Capture the cell that displays the provided text and extract its (X, Y) central coordinate. 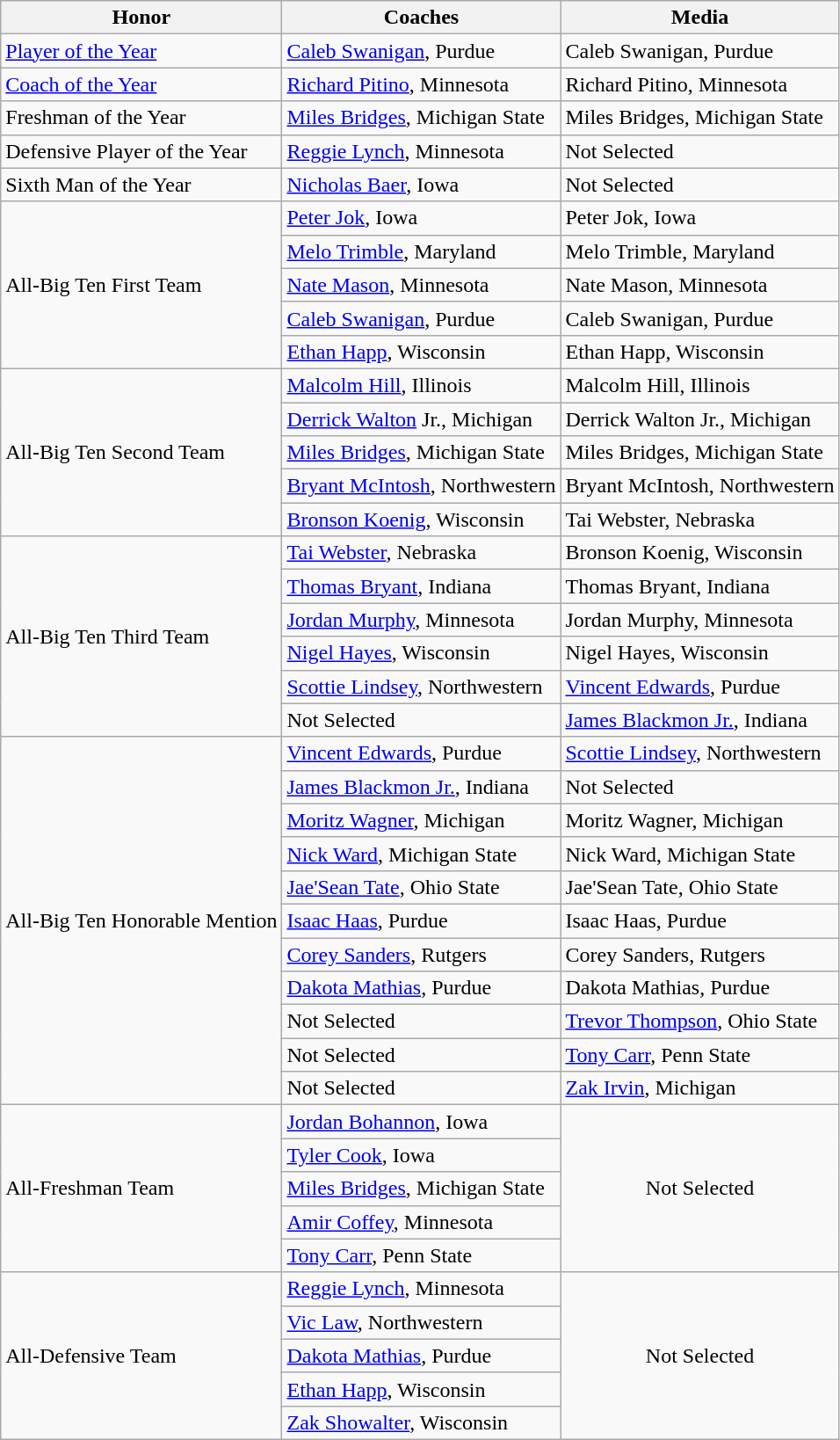
Zak Irvin, Michigan (699, 1088)
Defensive Player of the Year (141, 151)
Tyler Cook, Iowa (422, 1155)
Media (699, 18)
All-Big Ten Second Team (141, 452)
Coaches (422, 18)
Amir Coffey, Minnesota (422, 1222)
Trevor Thompson, Ohio State (699, 1022)
All-Defensive Team (141, 1356)
Zak Showalter, Wisconsin (422, 1422)
All-Big Ten Third Team (141, 636)
Freshman of the Year (141, 118)
All-Big Ten Honorable Mention (141, 921)
Nicholas Baer, Iowa (422, 185)
Player of the Year (141, 51)
Coach of the Year (141, 84)
All-Big Ten First Team (141, 285)
Vic Law, Northwestern (422, 1322)
All-Freshman Team (141, 1189)
Jordan Bohannon, Iowa (422, 1122)
Sixth Man of the Year (141, 185)
Honor (141, 18)
